Capture the cell that displays the provided text and extract its [x, y] central coordinate. 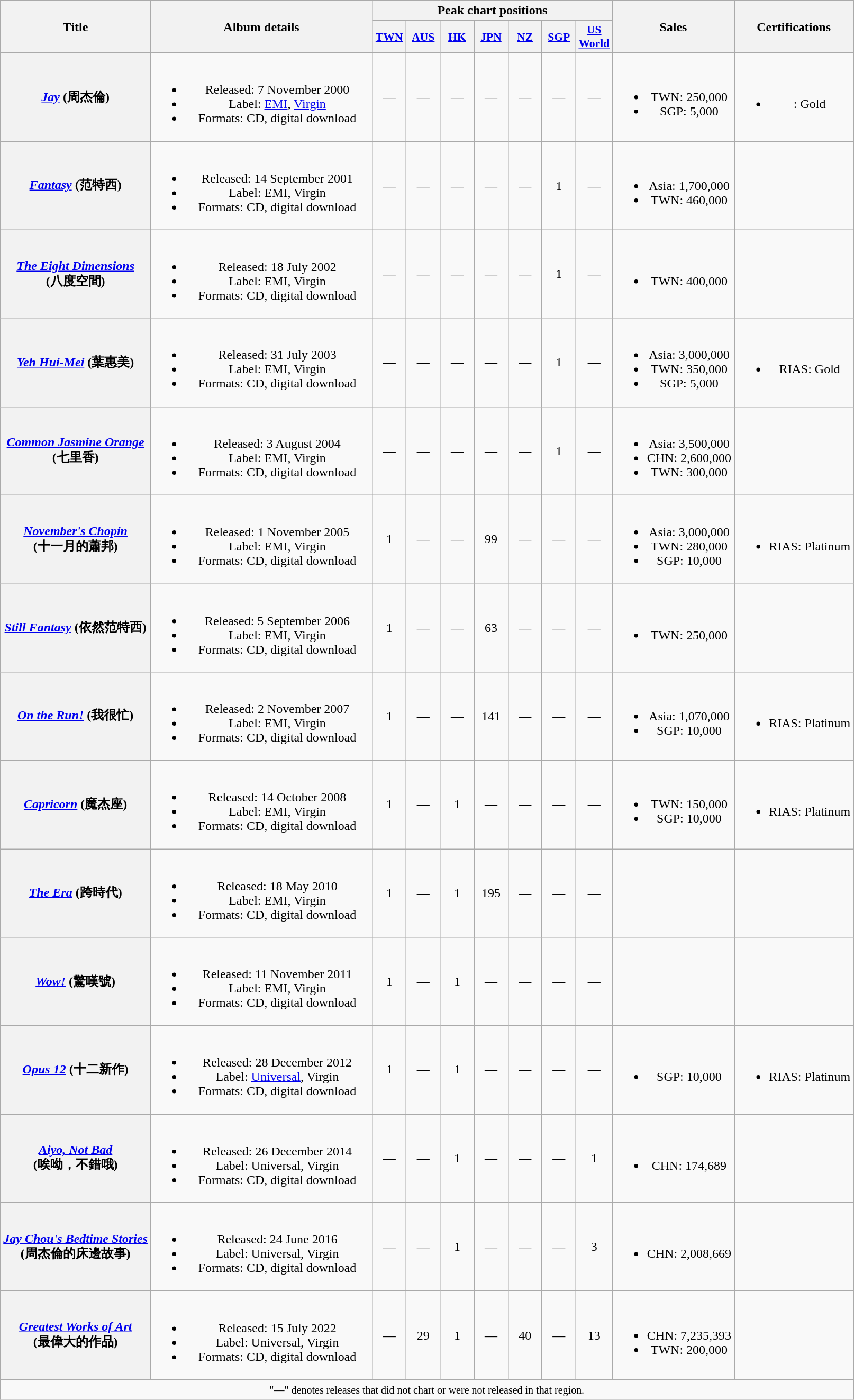
Greatest Works of Art(最偉大的作品) [76, 1335]
Capricorn (魔杰座) [76, 805]
Album details [261, 26]
Asia: 3,000,000TWN: 280,000SGP: 10,000 [673, 539]
Peak chart positions [493, 11]
SGP: 10,000 [673, 1070]
TWN: 250,000 [673, 628]
Asia: 1,700,000TWN: 460,000 [673, 185]
SGP [559, 37]
Opus 12 (十二新作) [76, 1070]
Released: 18 July 2002Label: EMI, VirginFormats: CD, digital download [261, 274]
NZ [525, 37]
13 [594, 1335]
29 [423, 1335]
Released: 3 August 2004Label: EMI, VirginFormats: CD, digital download [261, 451]
RIAS: Gold [794, 362]
TWN: 150,000SGP: 10,000 [673, 805]
Asia: 1,070,000SGP: 10,000 [673, 716]
CHN: 7,235,393 TWN: 200,000 [673, 1335]
Released: 15 July 2022Label: Universal, VirginFormats: CD, digital download [261, 1335]
: Gold [794, 97]
195 [491, 893]
99 [491, 539]
Released: 5 September 2006Label: EMI, VirginFormats: CD, digital download [261, 628]
CHN: 2,008,669 [673, 1247]
Wow! (驚嘆號) [76, 981]
Released: 18 May 2010Label: EMI, VirginFormats: CD, digital download [261, 893]
HK [457, 37]
"—" denotes releases that did not chart or were not released in that region. [427, 1389]
40 [525, 1335]
Sales [673, 26]
TWN: 250,000SGP: 5,000 [673, 97]
TWN: 400,000 [673, 274]
Aiyo, Not Bad(唉呦，不錯哦) [76, 1158]
3 [594, 1247]
Released: 14 September 2001Label: EMI, VirginFormats: CD, digital download [261, 185]
Released: 11 November 2011Label: EMI, VirginFormats: CD, digital download [261, 981]
CHN: 174,689 [673, 1158]
USWorld [594, 37]
Asia: 3,000,000TWN: 350,000SGP: 5,000 [673, 362]
AUS [423, 37]
November's Chopin(十一月的蕭邦) [76, 539]
Released: 1 November 2005Label: EMI, VirginFormats: CD, digital download [261, 539]
Released: 24 June 2016Label: Universal, VirginFormats: CD, digital download [261, 1247]
Released: 2 November 2007Label: EMI, VirginFormats: CD, digital download [261, 716]
Released: 31 July 2003Label: EMI, VirginFormats: CD, digital download [261, 362]
On the Run! (我很忙) [76, 716]
Certifications [794, 26]
JPN [491, 37]
The Era (跨時代) [76, 893]
Released: 28 December 2012Label: Universal, VirginFormats: CD, digital download [261, 1070]
TWN [389, 37]
Fantasy (范特西) [76, 185]
63 [491, 628]
141 [491, 716]
Title [76, 26]
Yeh Hui-Mei (葉惠美) [76, 362]
Jay Chou's Bedtime Stories(周杰倫的床邊故事) [76, 1247]
Common Jasmine Orange(七里香) [76, 451]
Released: 26 December 2014Label: Universal, VirginFormats: CD, digital download [261, 1158]
Jay (周杰倫) [76, 97]
The Eight Dimensions(八度空間) [76, 274]
Released: 14 October 2008Label: EMI, VirginFormats: CD, digital download [261, 805]
Asia: 3,500,000CHN: 2,600,000TWN: 300,000 [673, 451]
Released: 7 November 2000Label: EMI, VirginFormats: CD, digital download [261, 97]
Still Fantasy (依然范特西) [76, 628]
